Scan for the cell matching the given text and deliver its [x, y] coordinate at center. 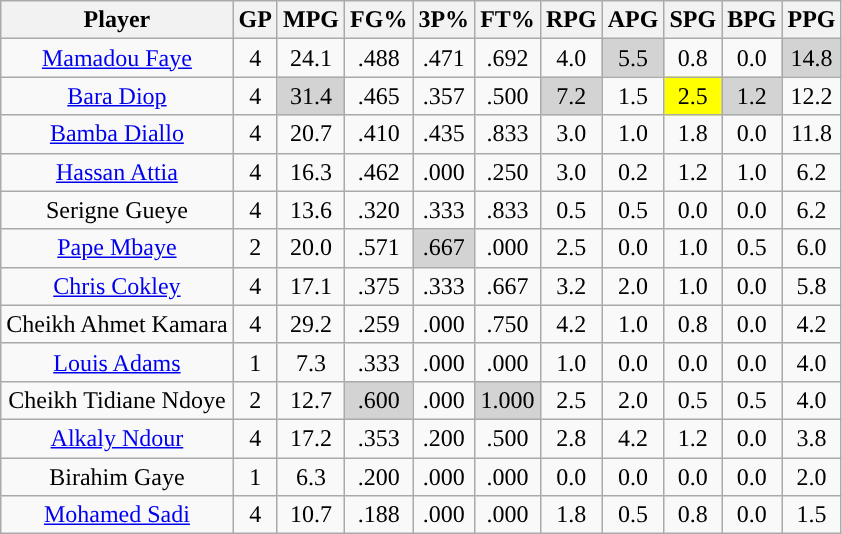
17.1 [310, 286]
Alkaly Ndour [117, 438]
RPG [571, 20]
7.3 [310, 362]
6.0 [812, 248]
Serigne Gueye [117, 210]
Birahim Gaye [117, 477]
.250 [508, 172]
BPG [752, 20]
MPG [310, 20]
.750 [508, 324]
11.8 [812, 134]
1.000 [508, 400]
Bamba Diallo [117, 134]
20.7 [310, 134]
Player [117, 20]
FT% [508, 20]
Bara Diop [117, 96]
.375 [379, 286]
.488 [379, 58]
Chris Cokley [117, 286]
20.0 [310, 248]
.692 [508, 58]
PPG [812, 20]
.471 [444, 58]
24.1 [310, 58]
0.2 [633, 172]
3P% [444, 20]
.435 [444, 134]
10.7 [310, 515]
7.2 [571, 96]
.188 [379, 515]
.353 [379, 438]
.320 [379, 210]
.465 [379, 96]
FG% [379, 20]
12.7 [310, 400]
13.6 [310, 210]
5.5 [633, 58]
GP [255, 20]
APG [633, 20]
.600 [379, 400]
.259 [379, 324]
SPG [693, 20]
3.8 [812, 438]
6.3 [310, 477]
2.8 [571, 438]
3.2 [571, 286]
Cheikh Ahmet Kamara [117, 324]
Mamadou Faye [117, 58]
Louis Adams [117, 362]
12.2 [812, 96]
.410 [379, 134]
31.4 [310, 96]
Mohamed Sadi [117, 515]
Hassan Attia [117, 172]
.462 [379, 172]
.571 [379, 248]
17.2 [310, 438]
29.2 [310, 324]
Pape Mbaye [117, 248]
14.8 [812, 58]
5.8 [812, 286]
.357 [444, 96]
Cheikh Tidiane Ndoye [117, 400]
16.3 [310, 172]
